Identify which cell holds the provided text, then report its [X, Y] central coordinate. 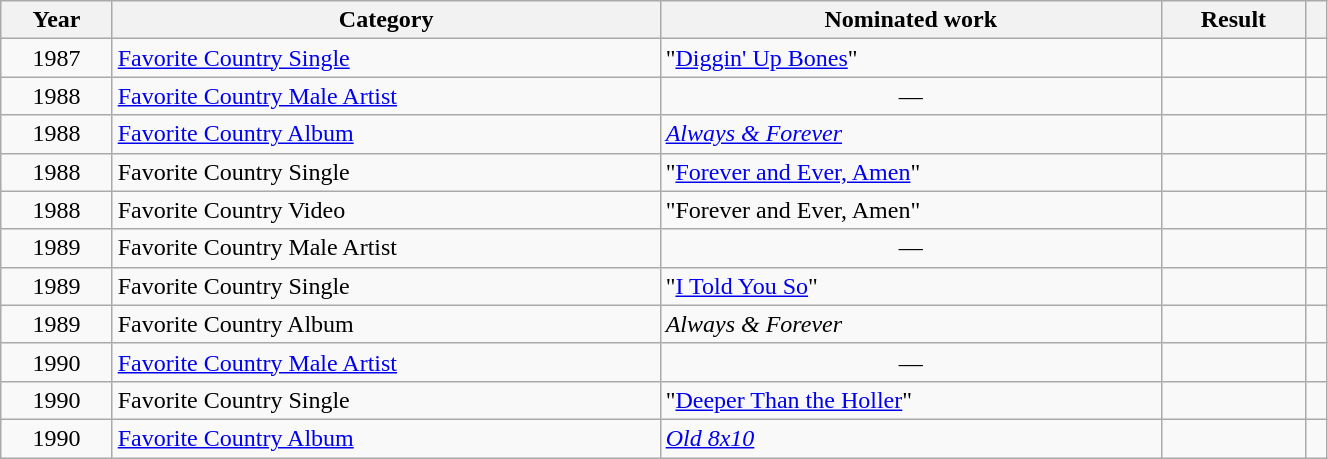
Year [56, 20]
"Deeper Than the Holler" [910, 400]
"I Told You So" [910, 286]
Result [1233, 20]
Favorite Country Video [386, 210]
Nominated work [910, 20]
Category [386, 20]
Old 8x10 [910, 438]
1987 [56, 58]
"Diggin' Up Bones" [910, 58]
